For the text-containing cell, return its midpoint in (x, y) coordinate format. 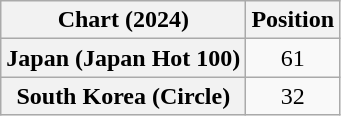
South Korea (Circle) (124, 96)
32 (293, 96)
61 (293, 58)
Chart (2024) (124, 20)
Position (293, 20)
Japan (Japan Hot 100) (124, 58)
